Capture the cell that displays the provided text and extract its [X, Y] central coordinate. 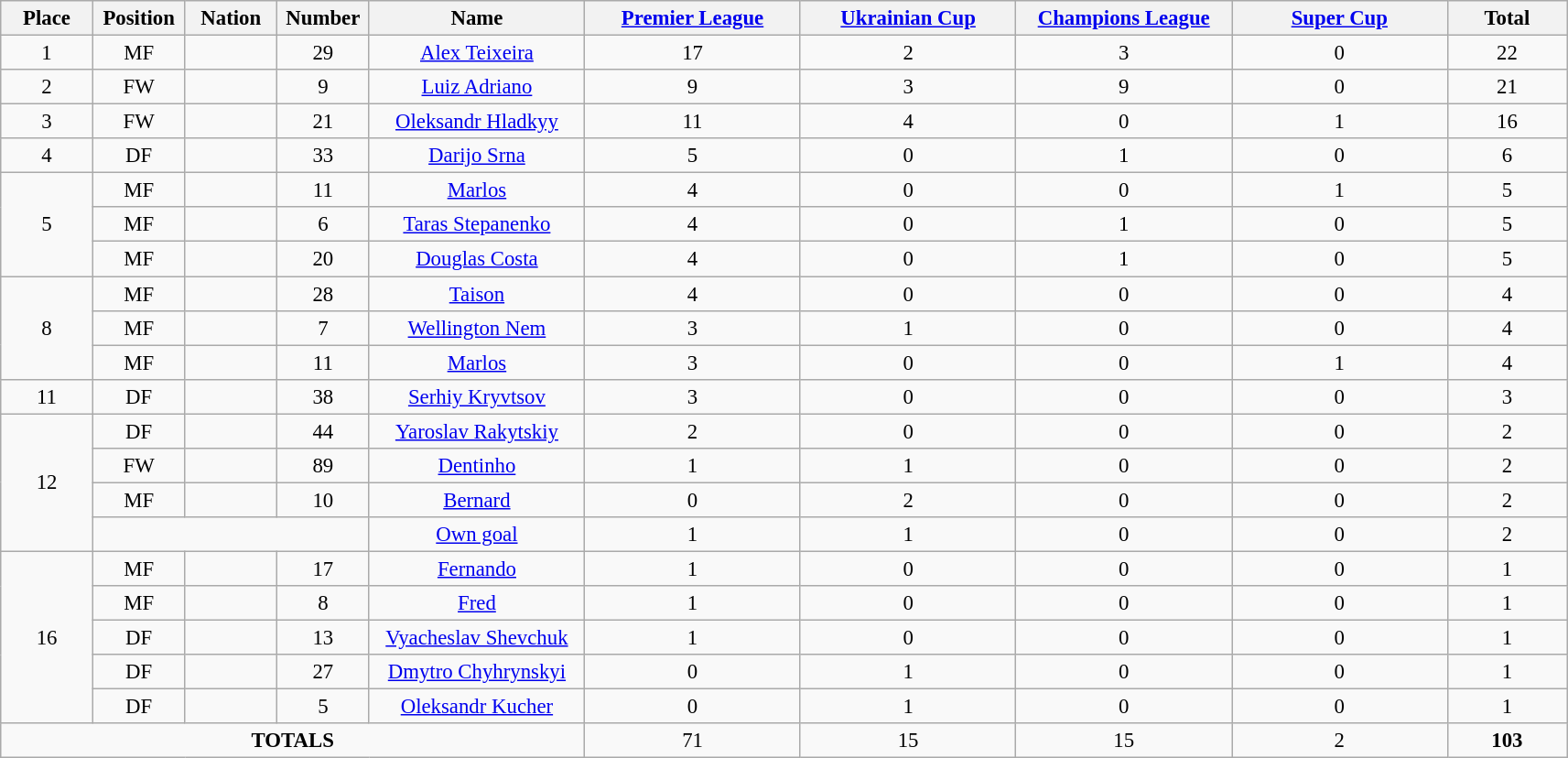
27 [324, 672]
22 [1507, 53]
Ukrainian Cup [908, 18]
Place [48, 18]
12 [48, 482]
Taison [477, 294]
Oleksandr Kucher [477, 707]
20 [324, 259]
Own goal [477, 535]
28 [324, 294]
Wellington Nem [477, 328]
TOTALS [293, 741]
Super Cup [1340, 18]
Fernando [477, 568]
71 [693, 741]
Oleksandr Hladkyy [477, 122]
Taras Stepanenko [477, 224]
7 [324, 328]
89 [324, 466]
29 [324, 53]
Name [477, 18]
Luiz Adriano [477, 87]
Alex Teixeira [477, 53]
Douglas Costa [477, 259]
Premier League [693, 18]
103 [1507, 741]
Darijo Srna [477, 156]
38 [324, 396]
Dentinho [477, 466]
13 [324, 638]
Fred [477, 603]
Vyacheslav Shevchuk [477, 638]
Nation [231, 18]
Dmytro Chyhrynskyi [477, 672]
Total [1507, 18]
Yaroslav Rakytskiy [477, 431]
33 [324, 156]
Position [139, 18]
10 [324, 500]
Serhiy Kryvtsov [477, 396]
Bernard [477, 500]
Champions League [1124, 18]
44 [324, 431]
Number [324, 18]
